Output the (x, y) coordinate of the center of the cell containing the given text.  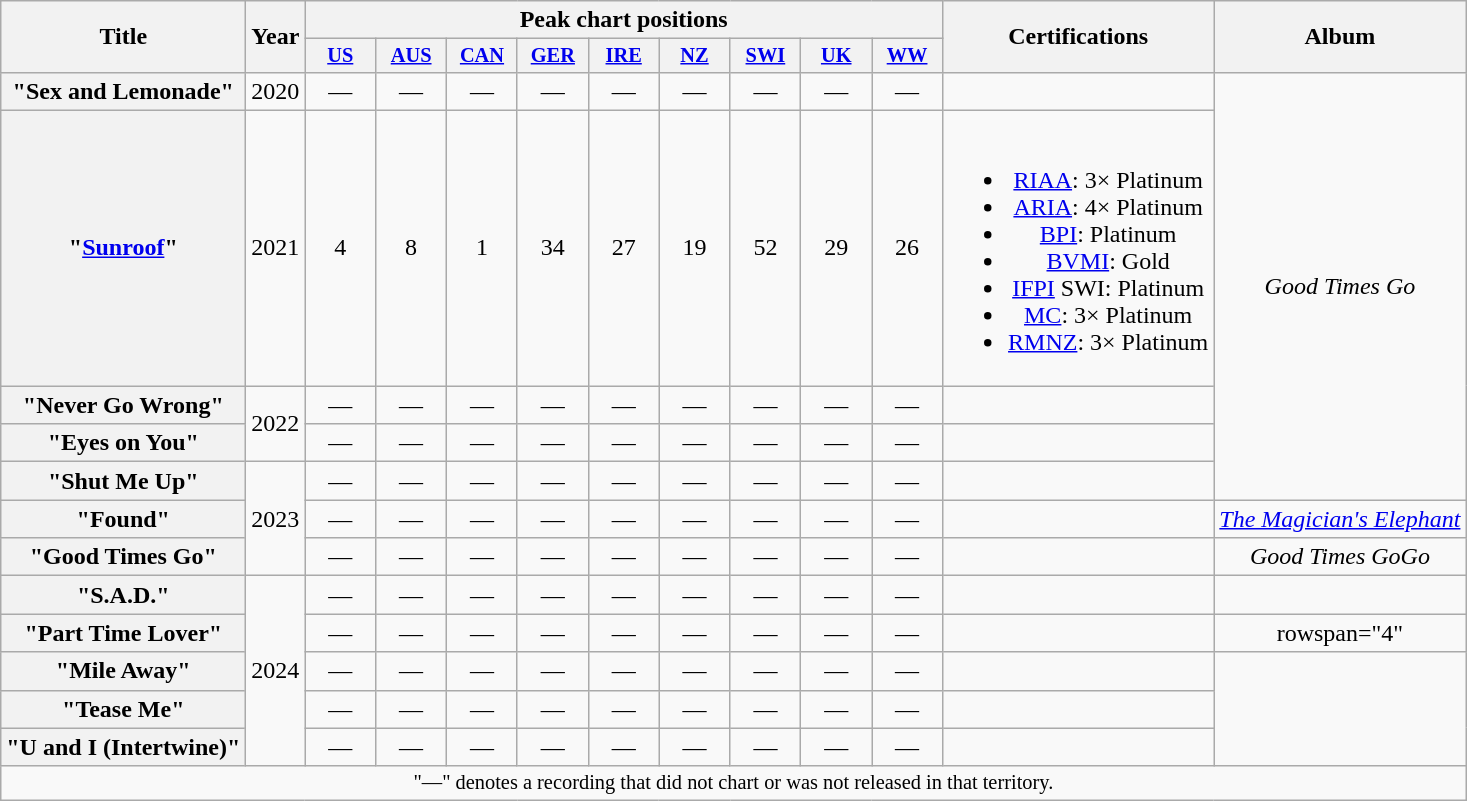
"U and I (Intertwine)" (124, 747)
26 (908, 248)
AUS (412, 56)
"Found" (124, 519)
Peak chart positions (624, 20)
"Never Go Wrong" (124, 405)
rowspan="4" (1340, 633)
RIAA: 3× PlatinumARIA: 4× PlatinumBPI: PlatinumBVMI: GoldIFPI SWI: PlatinumMC: 3× PlatinumRMNZ: 3× Platinum (1078, 248)
US (340, 56)
Good Times Go (1340, 286)
"—" denotes a recording that did not chart or was not released in that territory. (734, 783)
19 (694, 248)
Good Times GoGo (1340, 557)
Album (1340, 37)
2022 (276, 424)
"Sunroof" (124, 248)
Certifications (1078, 37)
NZ (694, 56)
52 (766, 248)
UK (836, 56)
"Mile Away" (124, 671)
29 (836, 248)
WW (908, 56)
"Tease Me" (124, 709)
IRE (624, 56)
Title (124, 37)
"Sex and Lemonade" (124, 91)
Year (276, 37)
8 (412, 248)
The Magician's Elephant (1340, 519)
1 (482, 248)
SWI (766, 56)
"Good Times Go" (124, 557)
2023 (276, 519)
34 (552, 248)
CAN (482, 56)
"Shut Me Up" (124, 481)
4 (340, 248)
GER (552, 56)
2020 (276, 91)
2024 (276, 671)
2021 (276, 248)
27 (624, 248)
"Part Time Lover" (124, 633)
"S.A.D." (124, 595)
"Eyes on You" (124, 443)
